Return the [X, Y] coordinate for the center point of the cell that contains the specified text.  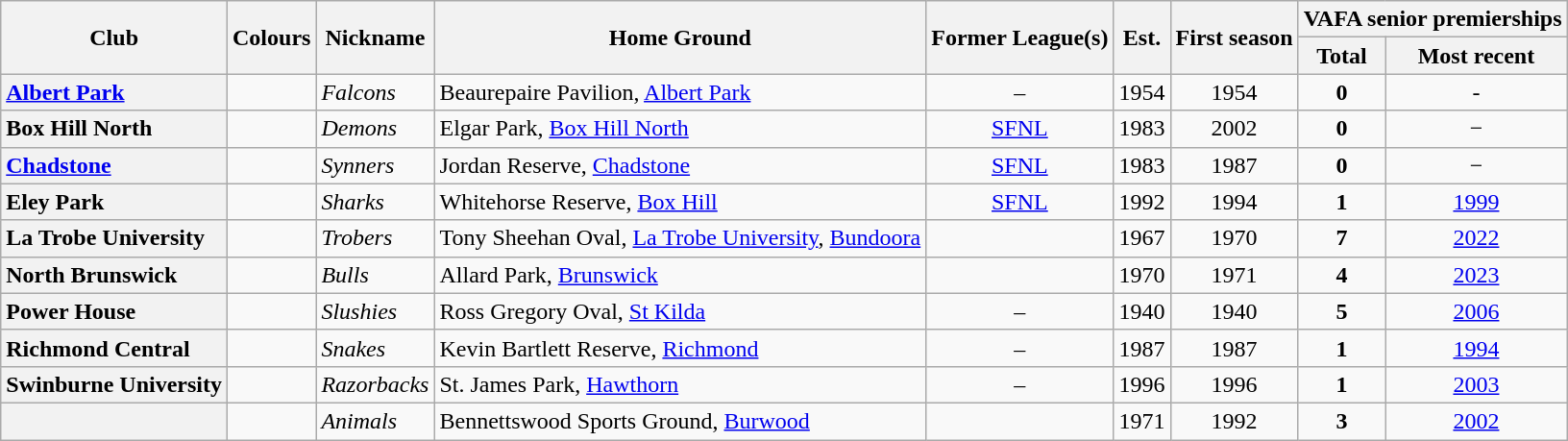
Allard Park, Brunswick [680, 275]
Club [114, 37]
Swinburne University [114, 384]
Kevin Bartlett Reserve, Richmond [680, 348]
Beaurepaire Pavilion, Albert Park [680, 92]
Bennettswood Sports Ground, Burwood [680, 421]
- [1476, 92]
Whitehorse Reserve, Box Hill [680, 202]
Falcons [375, 92]
Nickname [375, 37]
Richmond Central [114, 348]
Razorbacks [375, 384]
Power House [114, 311]
7 [1341, 238]
First season [1234, 37]
Chadstone [114, 165]
Snakes [375, 348]
Colours [272, 37]
Jordan Reserve, Chadstone [680, 165]
VAFA senior premierships [1433, 19]
Albert Park [114, 92]
Total [1341, 56]
Tony Sheehan Oval, La Trobe University, Bundoora [680, 238]
2006 [1476, 311]
North Brunswick [114, 275]
Ross Gregory Oval, St Kilda [680, 311]
Elgar Park, Box Hill North [680, 129]
2022 [1476, 238]
3 [1341, 421]
Sharks [375, 202]
Most recent [1476, 56]
Est. [1141, 37]
1999 [1476, 202]
Box Hill North [114, 129]
2023 [1476, 275]
La Trobe University [114, 238]
Bulls [375, 275]
Demons [375, 129]
St. James Park, Hawthorn [680, 384]
Home Ground [680, 37]
4 [1341, 275]
2003 [1476, 384]
Slushies [375, 311]
Synners [375, 165]
Eley Park [114, 202]
Trobers [375, 238]
1967 [1141, 238]
Animals [375, 421]
Former League(s) [1020, 37]
5 [1341, 311]
